Detect which cell encompasses the target text, then output its [X, Y] center coordinate. 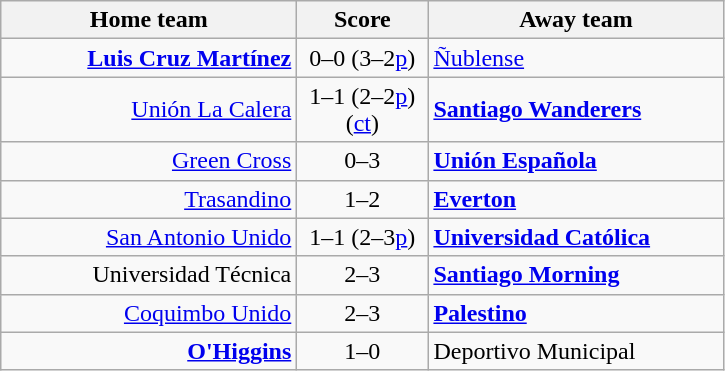
Everton [576, 199]
Unión Española [576, 161]
1–1 (2–2p) (ct) [362, 110]
Unión La Calera [149, 110]
Home team [149, 20]
Palestino [576, 313]
0–0 (3–2p) [362, 58]
Santiago Morning [576, 275]
O'Higgins [149, 351]
Away team [576, 20]
1–1 (2–3p) [362, 237]
Score [362, 20]
Santiago Wanderers [576, 110]
1–0 [362, 351]
Deportivo Municipal [576, 351]
0–3 [362, 161]
1–2 [362, 199]
San Antonio Unido [149, 237]
Universidad Técnica [149, 275]
Green Cross [149, 161]
Luis Cruz Martínez [149, 58]
Coquimbo Unido [149, 313]
Trasandino [149, 199]
Universidad Católica [576, 237]
Ñublense [576, 58]
